Scan for the cell matching the given text and deliver its (X, Y) coordinate at center. 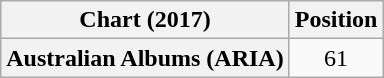
61 (336, 58)
Australian Albums (ARIA) (145, 58)
Chart (2017) (145, 20)
Position (336, 20)
